Capture the cell that displays the provided text and extract its (x, y) central coordinate. 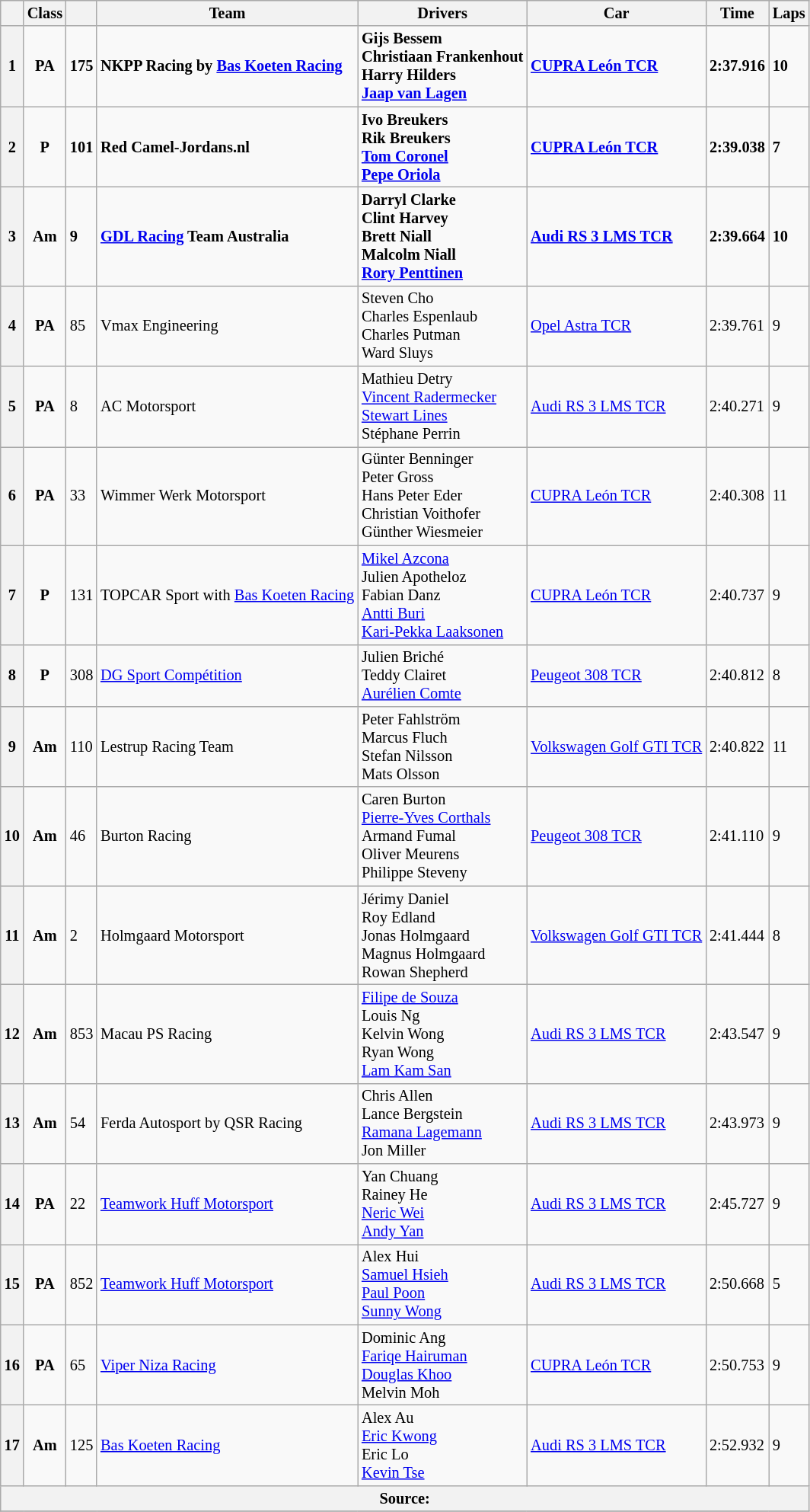
46 (81, 836)
Macau PS Racing (227, 1034)
6 (12, 496)
Laps (789, 13)
Julien Briché Teddy Clairet Aurélien Comte (442, 676)
Peter Fahlström Marcus Fluch Stefan Nilsson Mats Olsson (442, 746)
Jérimy Daniel Roy Edland Jonas Holmgaard Magnus Holmgaard Rowan Shepherd (442, 935)
Mathieu Detry Vincent Radermecker Stewart Lines Stéphane Perrin (442, 407)
2:41.110 (737, 836)
Vmax Engineering (227, 326)
110 (81, 746)
Alex Hui Samuel Hsieh Paul Poon Sunny Wong (442, 1284)
101 (81, 147)
Wimmer Werk Motorsport (227, 496)
2:39.761 (737, 326)
2:40.822 (737, 746)
Chris Allen Lance Bergstein Ramana Lagemann Jon Miller (442, 1124)
Yan Chuang Rainey He Neric Wei Andy Yan (442, 1204)
17 (12, 1445)
3 (12, 236)
1 (12, 66)
GDL Racing Team Australia (227, 236)
Bas Koeten Racing (227, 1445)
2:52.932 (737, 1445)
2:50.753 (737, 1365)
2:43.973 (737, 1124)
Red Camel-Jordans.nl (227, 147)
Steven Cho Charles Espenlaub Charles Putman Ward Sluys (442, 326)
2:50.668 (737, 1284)
2:43.547 (737, 1034)
2:39.664 (737, 236)
308 (81, 676)
15 (12, 1284)
Time (737, 13)
Lestrup Racing Team (227, 746)
2:45.727 (737, 1204)
22 (81, 1204)
Alex Au Eric Kwong Eric Lo Kevin Tse (442, 1445)
Drivers (442, 13)
Class (45, 13)
Filipe de Souza Louis Ng Kelvin Wong Ryan Wong Lam Kam San (442, 1034)
2:40.812 (737, 676)
Ferda Autosport by QSR Racing (227, 1124)
65 (81, 1365)
Dominic Ang Fariqe Hairuman Douglas Khoo Melvin Moh (442, 1365)
175 (81, 66)
Caren Burton Pierre-Yves Corthals Armand Fumal Oliver Meurens Philippe Steveny (442, 836)
125 (81, 1445)
Source: (405, 1498)
85 (81, 326)
Car (617, 13)
AC Motorsport (227, 407)
Darryl Clarke Clint Harvey Brett Niall Malcolm Niall Rory Penttinen (442, 236)
2:37.916 (737, 66)
Ivo Breukers Rik Breukers Tom Coronel Pepe Oriola (442, 147)
Burton Racing (227, 836)
Holmgaard Motorsport (227, 935)
33 (81, 496)
14 (12, 1204)
Opel Astra TCR (617, 326)
TOPCAR Sport with Bas Koeten Racing (227, 595)
852 (81, 1284)
54 (81, 1124)
4 (12, 326)
131 (81, 595)
Gijs Bessem Christiaan Frankenhout Harry Hilders Jaap van Lagen (442, 66)
Viper Niza Racing (227, 1365)
Team (227, 13)
12 (12, 1034)
Günter Benninger Peter Gross Hans Peter Eder Christian Voithofer Günther Wiesmeier (442, 496)
13 (12, 1124)
16 (12, 1365)
2:40.308 (737, 496)
2:41.444 (737, 935)
DG Sport Compétition (227, 676)
2:40.271 (737, 407)
2:39.038 (737, 147)
2:40.737 (737, 595)
853 (81, 1034)
Mikel Azcona Julien Apotheloz Fabian Danz Antti Buri Kari-Pekka Laaksonen (442, 595)
NKPP Racing by Bas Koeten Racing (227, 66)
